For the text-containing cell, return its midpoint in [x, y] coordinate format. 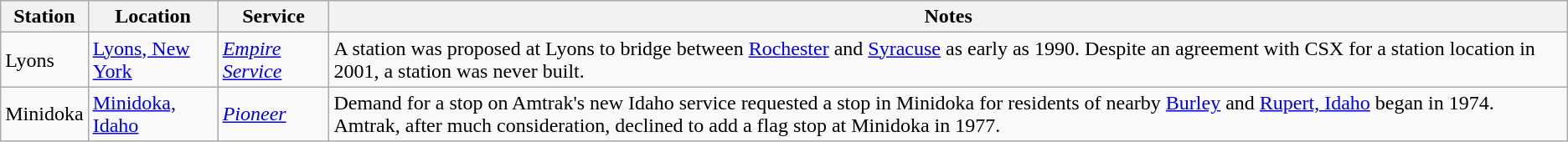
Lyons [44, 60]
Empire Service [273, 60]
Notes [948, 17]
Service [273, 17]
Station [44, 17]
Location [152, 17]
Minidoka [44, 114]
Lyons, New York [152, 60]
Minidoka, Idaho [152, 114]
Pioneer [273, 114]
